Return the [x, y] coordinate for the center point of the cell that contains the specified text.  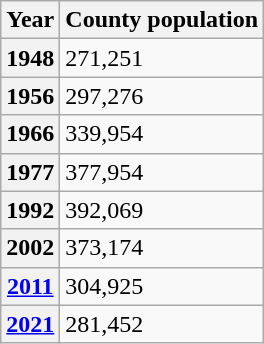
304,925 [162, 286]
1966 [30, 134]
1992 [30, 210]
1948 [30, 58]
County population [162, 20]
2011 [30, 286]
392,069 [162, 210]
339,954 [162, 134]
2021 [30, 324]
1977 [30, 172]
Year [30, 20]
297,276 [162, 96]
2002 [30, 248]
377,954 [162, 172]
1956 [30, 96]
281,452 [162, 324]
271,251 [162, 58]
373,174 [162, 248]
